Detect which cell encompasses the target text, then output its [X, Y] center coordinate. 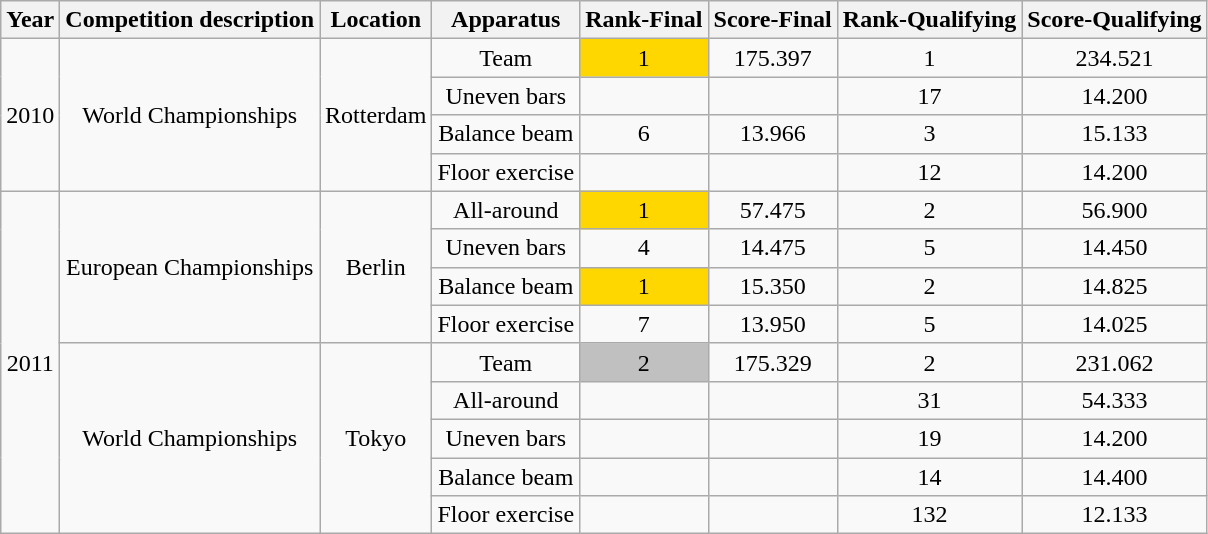
12.133 [1114, 515]
231.062 [1114, 362]
4 [644, 248]
132 [929, 515]
Tokyo [376, 438]
Rotterdam [376, 115]
17 [929, 96]
19 [929, 438]
2011 [30, 362]
Location [376, 20]
Berlin [376, 267]
14.825 [1114, 286]
Year [30, 20]
6 [644, 134]
Score-Qualifying [1114, 20]
12 [929, 172]
31 [929, 400]
14.450 [1114, 248]
Apparatus [506, 20]
13.966 [772, 134]
Rank-Final [644, 20]
54.333 [1114, 400]
14.025 [1114, 324]
2010 [30, 115]
13.950 [772, 324]
56.900 [1114, 210]
15.133 [1114, 134]
57.475 [772, 210]
European Championships [190, 267]
14 [929, 477]
175.329 [772, 362]
15.350 [772, 286]
7 [644, 324]
175.397 [772, 58]
Score-Final [772, 20]
Competition description [190, 20]
Rank-Qualifying [929, 20]
14.400 [1114, 477]
14.475 [772, 248]
234.521 [1114, 58]
3 [929, 134]
